Scan for the cell matching the given text and deliver its (X, Y) coordinate at center. 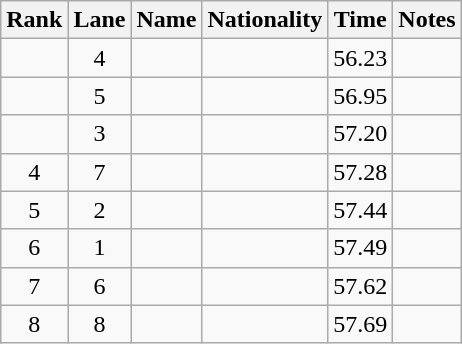
56.23 (360, 58)
56.95 (360, 96)
1 (100, 248)
57.20 (360, 134)
Lane (100, 20)
57.28 (360, 172)
Name (166, 20)
Rank (34, 20)
Nationality (265, 20)
3 (100, 134)
Notes (427, 20)
57.49 (360, 248)
57.69 (360, 324)
Time (360, 20)
57.62 (360, 286)
2 (100, 210)
57.44 (360, 210)
